Provide the [x, y] coordinate of the cell's center where the given text is located.  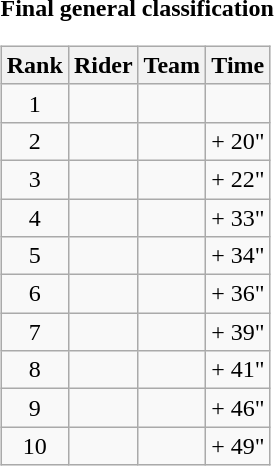
+ 49" [238, 446]
3 [34, 179]
+ 22" [238, 179]
4 [34, 217]
1 [34, 103]
Team [172, 65]
+ 20" [238, 141]
+ 33" [238, 217]
+ 34" [238, 256]
+ 46" [238, 408]
Rank [34, 65]
Rider [103, 65]
7 [34, 332]
6 [34, 294]
2 [34, 141]
+ 36" [238, 294]
Time [238, 65]
8 [34, 370]
10 [34, 446]
+ 41" [238, 370]
5 [34, 256]
+ 39" [238, 332]
9 [34, 408]
